Detect which cell encompasses the target text, then output its (x, y) center coordinate. 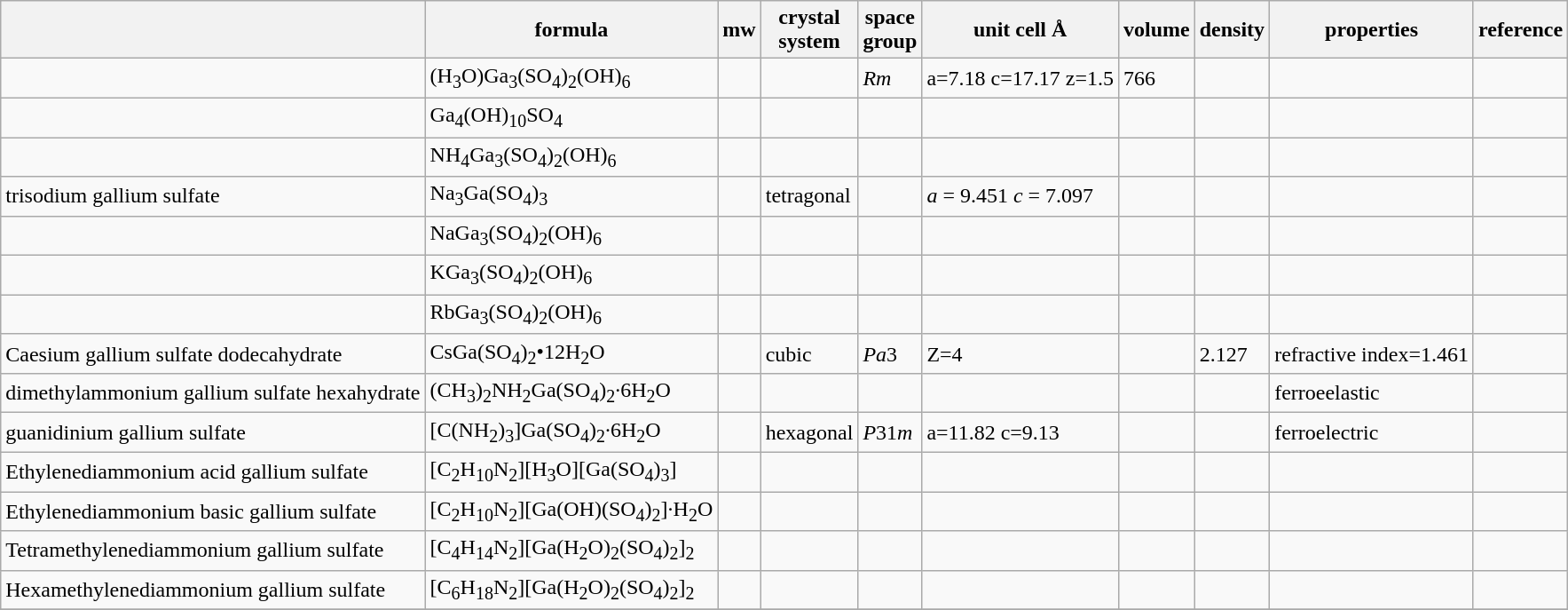
ferroeelastic (1372, 393)
spacegroup (890, 30)
Pa3 (890, 353)
(H3O)Ga3(SO4)2(OH)6 (571, 78)
Hexamethylenediammonium gallium sulfate (213, 590)
mw (739, 30)
766 (1156, 78)
a=7.18 c=17.17 z=1.5 (1020, 78)
P31m (890, 432)
trisodium gallium sulfate (213, 196)
hexagonal (809, 432)
volume (1156, 30)
Rm (890, 78)
guanidinium gallium sulfate (213, 432)
Ga4(OH)10SO4 (571, 117)
2.127 (1232, 353)
unit cell Å (1020, 30)
Ethylenediammonium acid gallium sulfate (213, 471)
[C4H14N2][Ga(H2O)2(SO4)2]2 (571, 551)
cubic (809, 353)
[C6H18N2][Ga(H2O)2(SO4)2]2 (571, 590)
dimethylammonium gallium sulfate hexahydrate (213, 393)
KGa3(SO4)2(OH)6 (571, 275)
NH4Ga3(SO4)2(OH)6 (571, 156)
density (1232, 30)
ferroelectric (1372, 432)
a=11.82 c=9.13 (1020, 432)
[C2H10N2][H3O][Ga(SO4)3] (571, 471)
refractive index=1.461 (1372, 353)
Caesium gallium sulfate dodecahydrate (213, 353)
Na3Ga(SO4)3 (571, 196)
Z=4 (1020, 353)
[C(NH2)3]Ga(SO4)2·6H2O (571, 432)
Ethylenediammonium basic gallium sulfate (213, 511)
RbGa3(SO4)2(OH)6 (571, 314)
a = 9.451 c = 7.097 (1020, 196)
Tetramethylenediammonium gallium sulfate (213, 551)
formula (571, 30)
reference (1520, 30)
properties (1372, 30)
tetragonal (809, 196)
CsGa(SO4)2•12H2O (571, 353)
NaGa3(SO4)2(OH)6 (571, 235)
crystalsystem (809, 30)
(CH3)2NH2Ga(SO4)2·6H2O (571, 393)
[C2H10N2][Ga(OH)(SO4)2]·H2O (571, 511)
